For the text-containing cell, return its midpoint in [x, y] coordinate format. 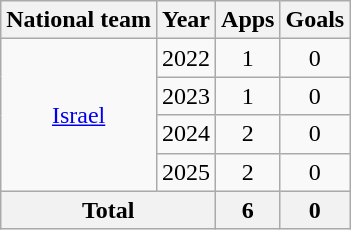
2022 [186, 58]
Year [186, 20]
6 [248, 210]
National team [79, 20]
2025 [186, 172]
2024 [186, 134]
2023 [186, 96]
Goals [315, 20]
Total [108, 210]
Apps [248, 20]
Israel [79, 115]
